Capture the cell that displays the provided text and extract its [X, Y] central coordinate. 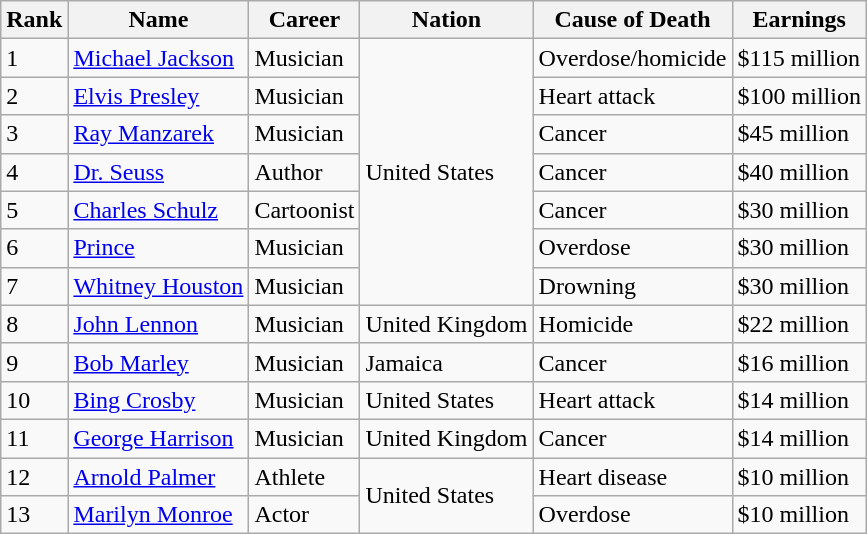
Heart disease [632, 477]
9 [34, 362]
Dr. Seuss [158, 172]
Elvis Presley [158, 96]
11 [34, 438]
Athlete [304, 477]
John Lennon [158, 324]
$100 million [799, 96]
Arnold Palmer [158, 477]
10 [34, 400]
Actor [304, 515]
Whitney Houston [158, 286]
Name [158, 20]
$40 million [799, 172]
13 [34, 515]
Drowning [632, 286]
Prince [158, 248]
Bing Crosby [158, 400]
Bob Marley [158, 362]
Overdose/homicide [632, 58]
Cause of Death [632, 20]
Author [304, 172]
4 [34, 172]
8 [34, 324]
Charles Schulz [158, 210]
$16 million [799, 362]
5 [34, 210]
Homicide [632, 324]
Career [304, 20]
Michael Jackson [158, 58]
7 [34, 286]
2 [34, 96]
Jamaica [446, 362]
$22 million [799, 324]
Ray Manzarek [158, 134]
Nation [446, 20]
Rank [34, 20]
12 [34, 477]
Earnings [799, 20]
$45 million [799, 134]
Cartoonist [304, 210]
$115 million [799, 58]
1 [34, 58]
Marilyn Monroe [158, 515]
3 [34, 134]
6 [34, 248]
George Harrison [158, 438]
